Output the (x, y) coordinate of the center of the cell containing the given text.  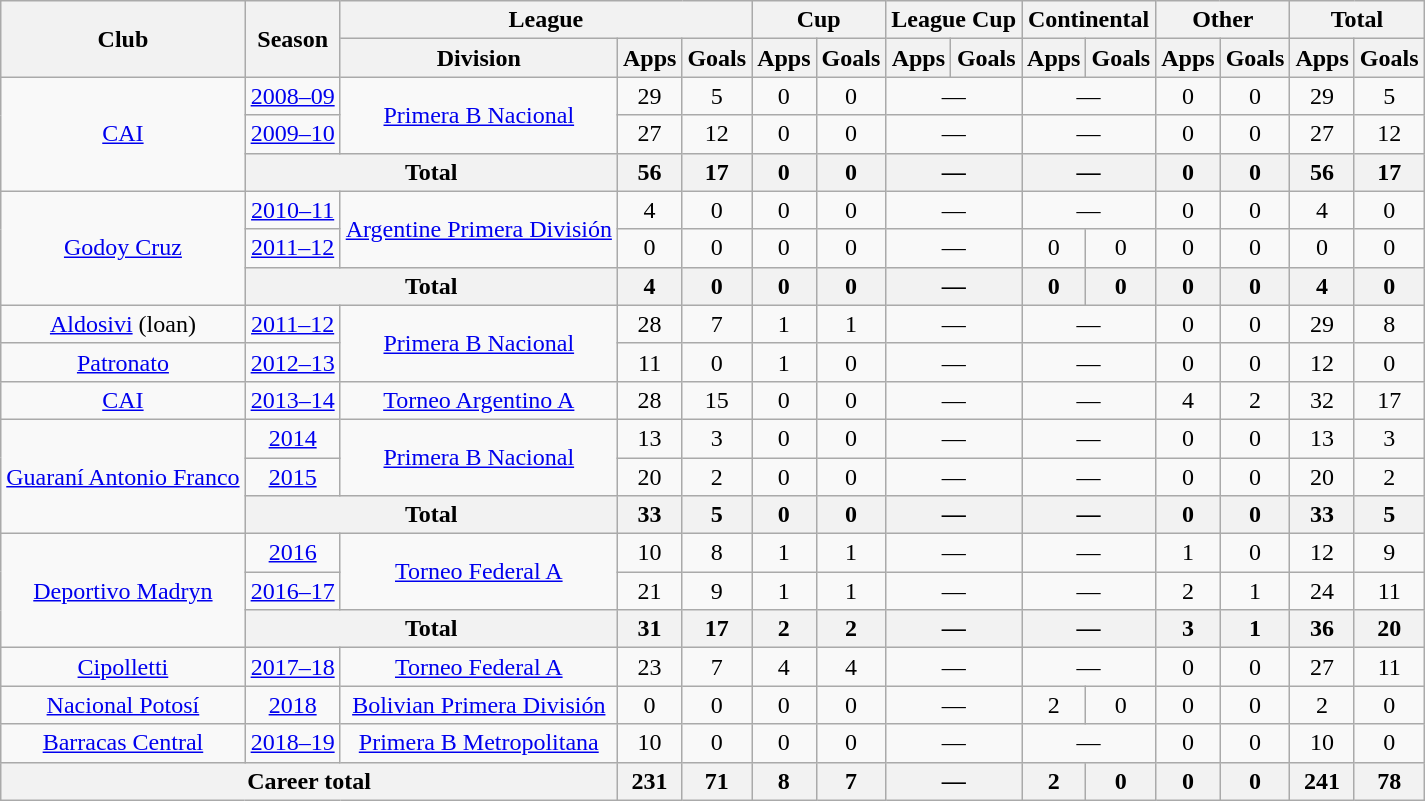
Primera B Metropolitana (478, 743)
Continental (1089, 20)
78 (1389, 781)
Godoy Cruz (123, 248)
36 (1322, 629)
Bolivian Primera División (478, 705)
71 (717, 781)
Guaraní Antonio Franco (123, 476)
League Cup (954, 20)
32 (1322, 400)
Barracas Central (123, 743)
2015 (292, 477)
31 (649, 629)
Nacional Potosí (123, 705)
2009–10 (292, 134)
League (546, 20)
Argentine Primera División (478, 229)
Division (478, 58)
Cipolletti (123, 667)
Aldosivi (loan) (123, 324)
2017–18 (292, 667)
23 (649, 667)
Club (123, 39)
231 (649, 781)
241 (1322, 781)
2016 (292, 553)
2014 (292, 438)
21 (649, 591)
Season (292, 39)
Torneo Argentino A (478, 400)
Career total (310, 781)
Other (1223, 20)
2016–17 (292, 591)
Cup (819, 20)
24 (1322, 591)
15 (717, 400)
Patronato (123, 362)
2010–11 (292, 210)
2018–19 (292, 743)
2008–09 (292, 96)
Deportivo Madryn (123, 591)
2012–13 (292, 362)
2018 (292, 705)
2013–14 (292, 400)
